Pinpoint the cell where the given text exists, returning its [X, Y] midpoint coordinate. 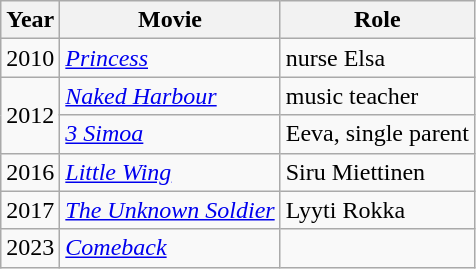
Little Wing [170, 172]
Year [30, 20]
2016 [30, 172]
Role [377, 20]
Eeva, single parent [377, 134]
Naked Harbour [170, 96]
Comeback [170, 248]
Siru Miettinen [377, 172]
music teacher [377, 96]
2023 [30, 248]
Lyyti Rokka [377, 210]
2017 [30, 210]
3 Simoa [170, 134]
2010 [30, 58]
2012 [30, 115]
Princess [170, 58]
nurse Elsa [377, 58]
The Unknown Soldier [170, 210]
Movie [170, 20]
